Locate the cell with the specified text and output its (x, y) center coordinate. 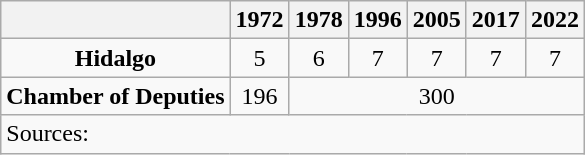
2022 (554, 20)
196 (260, 96)
1978 (318, 20)
5 (260, 58)
1996 (378, 20)
1972 (260, 20)
Hidalgo (116, 58)
2017 (496, 20)
Sources: (293, 134)
Chamber of Deputies (116, 96)
2005 (436, 20)
300 (436, 96)
6 (318, 58)
